From the cell containing the given text, extract its center point as [x, y] coordinate. 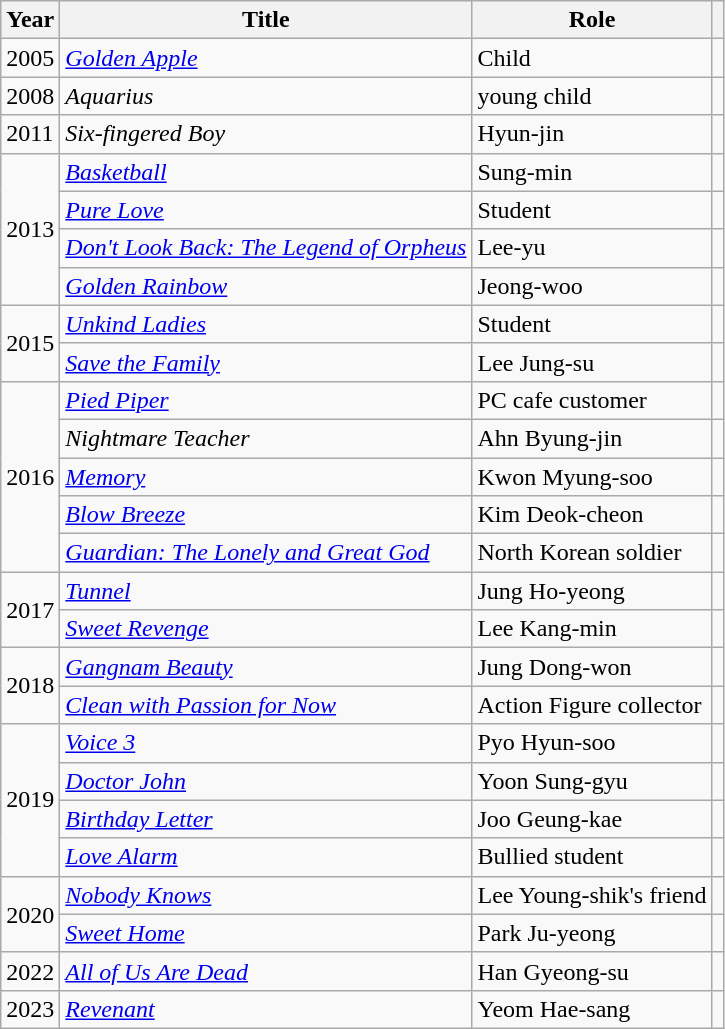
Child [592, 58]
Golden Apple [266, 58]
Gangnam Beauty [266, 667]
Love Alarm [266, 857]
Sung-min [592, 172]
2017 [30, 610]
Revenant [266, 1009]
2016 [30, 476]
Pied Piper [266, 400]
Basketball [266, 172]
2008 [30, 96]
Kwon Myung-soo [592, 477]
2020 [30, 914]
Guardian: The Lonely and Great God [266, 553]
Unkind Ladies [266, 324]
Lee Jung-su [592, 362]
Lee Young-shik's friend [592, 895]
Jeong-woo [592, 286]
Golden Rainbow [266, 286]
2018 [30, 686]
2011 [30, 134]
Kim Deok-cheon [592, 515]
Blow Breeze [266, 515]
Aquarius [266, 96]
Clean with Passion for Now [266, 705]
Park Ju-yeong [592, 933]
Action Figure collector [592, 705]
Ahn Byung-jin [592, 438]
young child [592, 96]
Bullied student [592, 857]
Hyun-jin [592, 134]
Nightmare Teacher [266, 438]
Memory [266, 477]
Yeom Hae-sang [592, 1009]
Joo Geung-kae [592, 819]
Han Gyeong-su [592, 971]
2013 [30, 229]
Don't Look Back: The Legend of Orpheus [266, 248]
Year [30, 20]
2015 [30, 343]
Lee Kang-min [592, 629]
Yoon Sung-gyu [592, 781]
Tunnel [266, 591]
Nobody Knows [266, 895]
2023 [30, 1009]
Jung Ho-yeong [592, 591]
Sweet Revenge [266, 629]
Six-fingered Boy [266, 134]
North Korean soldier [592, 553]
Pyo Hyun-soo [592, 743]
Jung Dong-won [592, 667]
PC cafe customer [592, 400]
2005 [30, 58]
2022 [30, 971]
2019 [30, 800]
Voice 3 [266, 743]
Title [266, 20]
Pure Love [266, 210]
Role [592, 20]
Save the Family [266, 362]
Doctor John [266, 781]
Lee-yu [592, 248]
Birthday Letter [266, 819]
All of Us Are Dead [266, 971]
Sweet Home [266, 933]
